Locate the cell with the specified text and output its (X, Y) center coordinate. 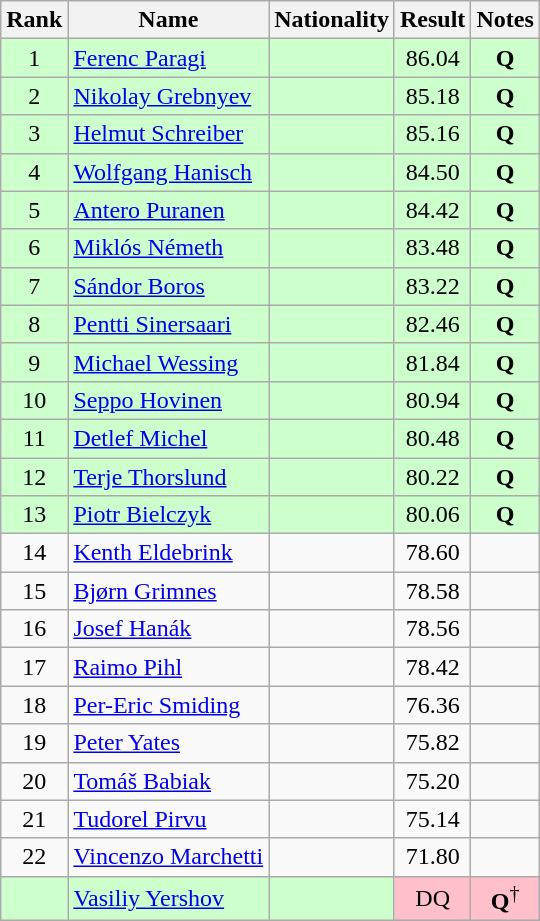
Name (168, 20)
75.14 (432, 819)
Vincenzo Marchetti (168, 857)
Ferenc Paragi (168, 58)
17 (34, 667)
Tudorel Pirvu (168, 819)
Miklós Németh (168, 248)
71.80 (432, 857)
75.20 (432, 781)
2 (34, 96)
Pentti Sinersaari (168, 324)
22 (34, 857)
Detlef Michel (168, 438)
83.22 (432, 286)
Nikolay Grebnyev (168, 96)
76.36 (432, 705)
80.48 (432, 438)
9 (34, 362)
16 (34, 629)
85.18 (432, 96)
80.94 (432, 400)
4 (34, 172)
11 (34, 438)
10 (34, 400)
Notes (505, 20)
78.42 (432, 667)
83.48 (432, 248)
Rank (34, 20)
18 (34, 705)
DQ (432, 898)
Josef Hanák (168, 629)
5 (34, 210)
75.82 (432, 743)
Antero Puranen (168, 210)
20 (34, 781)
Peter Yates (168, 743)
15 (34, 591)
Piotr Bielczyk (168, 515)
82.46 (432, 324)
78.58 (432, 591)
Seppo Hovinen (168, 400)
12 (34, 477)
78.60 (432, 553)
Kenth Eldebrink (168, 553)
Raimo Pihl (168, 667)
Terje Thorslund (168, 477)
21 (34, 819)
85.16 (432, 134)
Bjørn Grimnes (168, 591)
7 (34, 286)
Per-Eric Smiding (168, 705)
Michael Wessing (168, 362)
8 (34, 324)
84.42 (432, 210)
Sándor Boros (168, 286)
78.56 (432, 629)
84.50 (432, 172)
81.84 (432, 362)
Wolfgang Hanisch (168, 172)
Helmut Schreiber (168, 134)
13 (34, 515)
3 (34, 134)
86.04 (432, 58)
Result (432, 20)
Vasiliy Yershov (168, 898)
80.06 (432, 515)
Q† (505, 898)
6 (34, 248)
19 (34, 743)
14 (34, 553)
Nationality (332, 20)
1 (34, 58)
80.22 (432, 477)
Tomáš Babiak (168, 781)
